Locate the cell with the specified text and output its [x, y] center coordinate. 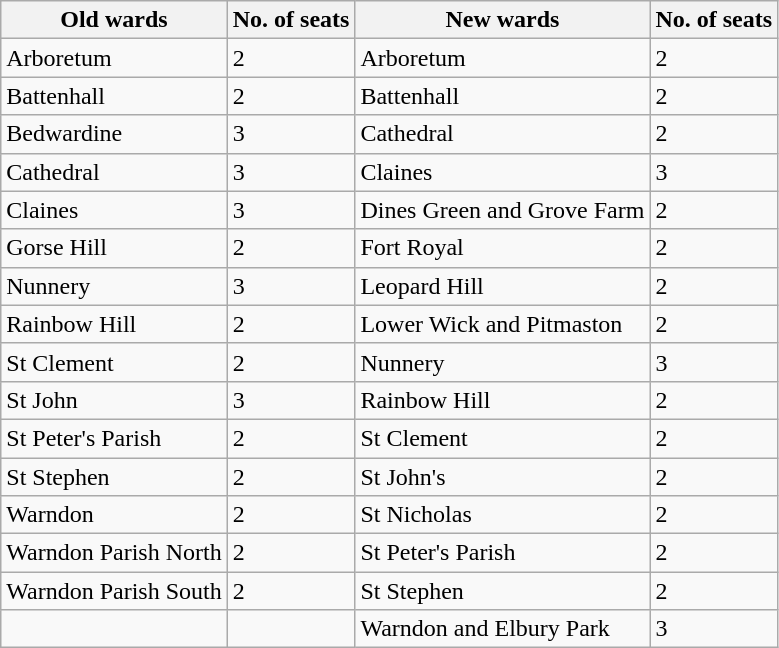
Warndon and Elbury Park [502, 629]
Leopard Hill [502, 286]
Lower Wick and Pitmaston [502, 324]
New wards [502, 20]
Warndon [114, 515]
Fort Royal [502, 248]
St John's [502, 477]
Gorse Hill [114, 248]
Warndon Parish South [114, 591]
St Nicholas [502, 515]
St John [114, 400]
Bedwardine [114, 134]
Dines Green and Grove Farm [502, 210]
Warndon Parish North [114, 553]
Old wards [114, 20]
